Identify which cell holds the provided text, then report its [X, Y] central coordinate. 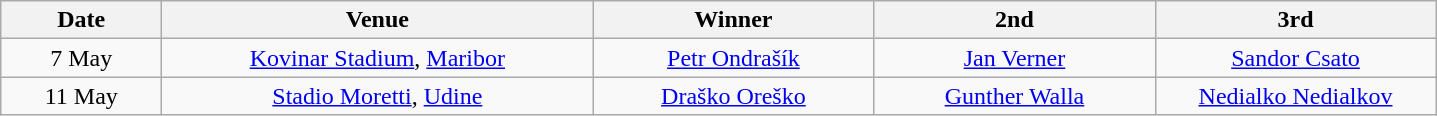
3rd [1296, 20]
Gunther Walla [1014, 96]
Jan Verner [1014, 58]
Sandor Csato [1296, 58]
Stadio Moretti, Udine [378, 96]
Date [82, 20]
Venue [378, 20]
7 May [82, 58]
Nedialko Nedialkov [1296, 96]
2nd [1014, 20]
Kovinar Stadium, Maribor [378, 58]
11 May [82, 96]
Winner [734, 20]
Petr Ondrašík [734, 58]
Draško Oreško [734, 96]
